Scan for the cell matching the given text and deliver its (x, y) coordinate at center. 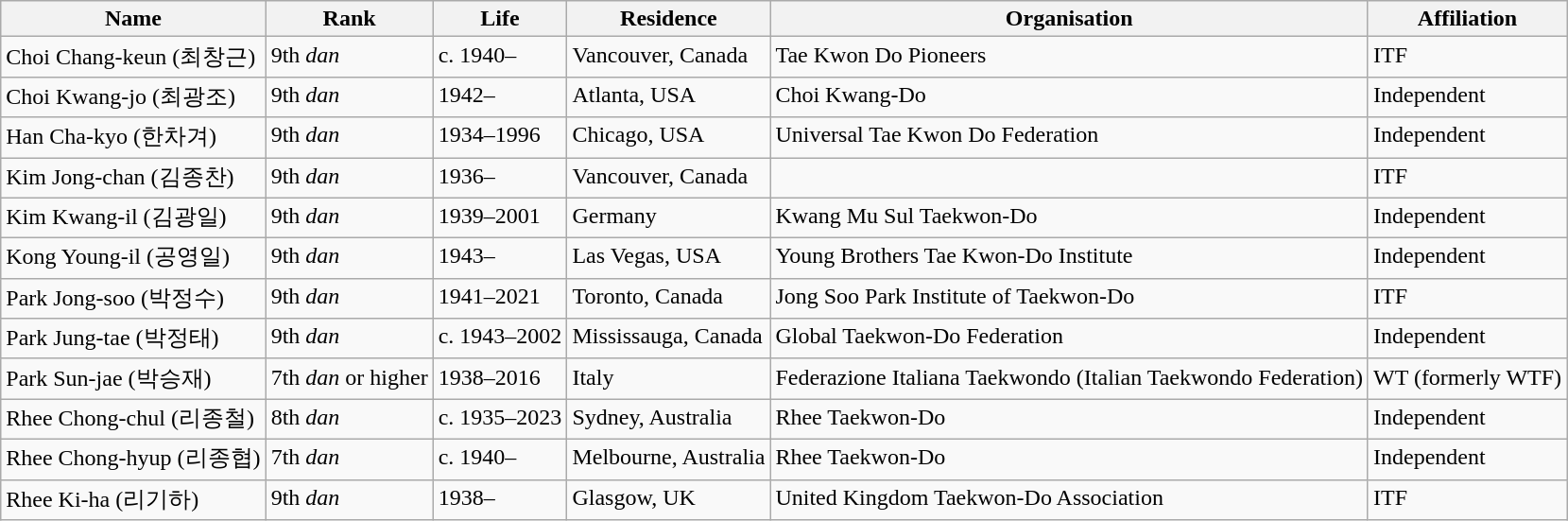
1938–2016 (500, 378)
Affiliation (1467, 19)
c. 1935–2023 (500, 420)
Global Taekwon-Do Federation (1070, 339)
Las Vegas, USA (669, 259)
Organisation (1070, 19)
7th dan or higher (350, 378)
1938– (500, 499)
Italy (669, 378)
Sydney, Australia (669, 420)
1939–2001 (500, 217)
Kim Jong-chan (김종찬) (133, 178)
1942– (500, 96)
Han Cha-kyo (한차겨) (133, 138)
Rhee Chong-hyup (리종협) (133, 460)
Mississauga, Canada (669, 339)
7th dan (350, 460)
Life (500, 19)
Tae Kwon Do Pioneers (1070, 57)
Jong Soo Park Institute of Taekwon-Do (1070, 299)
1936– (500, 178)
Residence (669, 19)
1934–1996 (500, 138)
Name (133, 19)
Rank (350, 19)
Germany (669, 217)
Choi Kwang-jo (최광조) (133, 96)
Park Sun-jae (박승재) (133, 378)
Melbourne, Australia (669, 460)
Kim Kwang-il (김광일) (133, 217)
Chicago, USA (669, 138)
1941–2021 (500, 299)
Choi Kwang-Do (1070, 96)
c. 1943–2002 (500, 339)
Park Jung-tae (박정태) (133, 339)
WT (formerly WTF) (1467, 378)
Toronto, Canada (669, 299)
8th dan (350, 420)
1943– (500, 259)
Universal Tae Kwon Do Federation (1070, 138)
Rhee Chong-chul (리종철) (133, 420)
Rhee Ki-ha (리기하) (133, 499)
Park Jong-soo (박정수) (133, 299)
Kong Young-il (공영일) (133, 259)
Choi Chang-keun (최창근) (133, 57)
Young Brothers Tae Kwon-Do Institute (1070, 259)
Kwang Mu Sul Taekwon-Do (1070, 217)
Glasgow, UK (669, 499)
United Kingdom Taekwon-Do Association (1070, 499)
Atlanta, USA (669, 96)
Federazione Italiana Taekwondo (Italian Taekwondo Federation) (1070, 378)
